From the cell containing the given text, extract its center point as (x, y) coordinate. 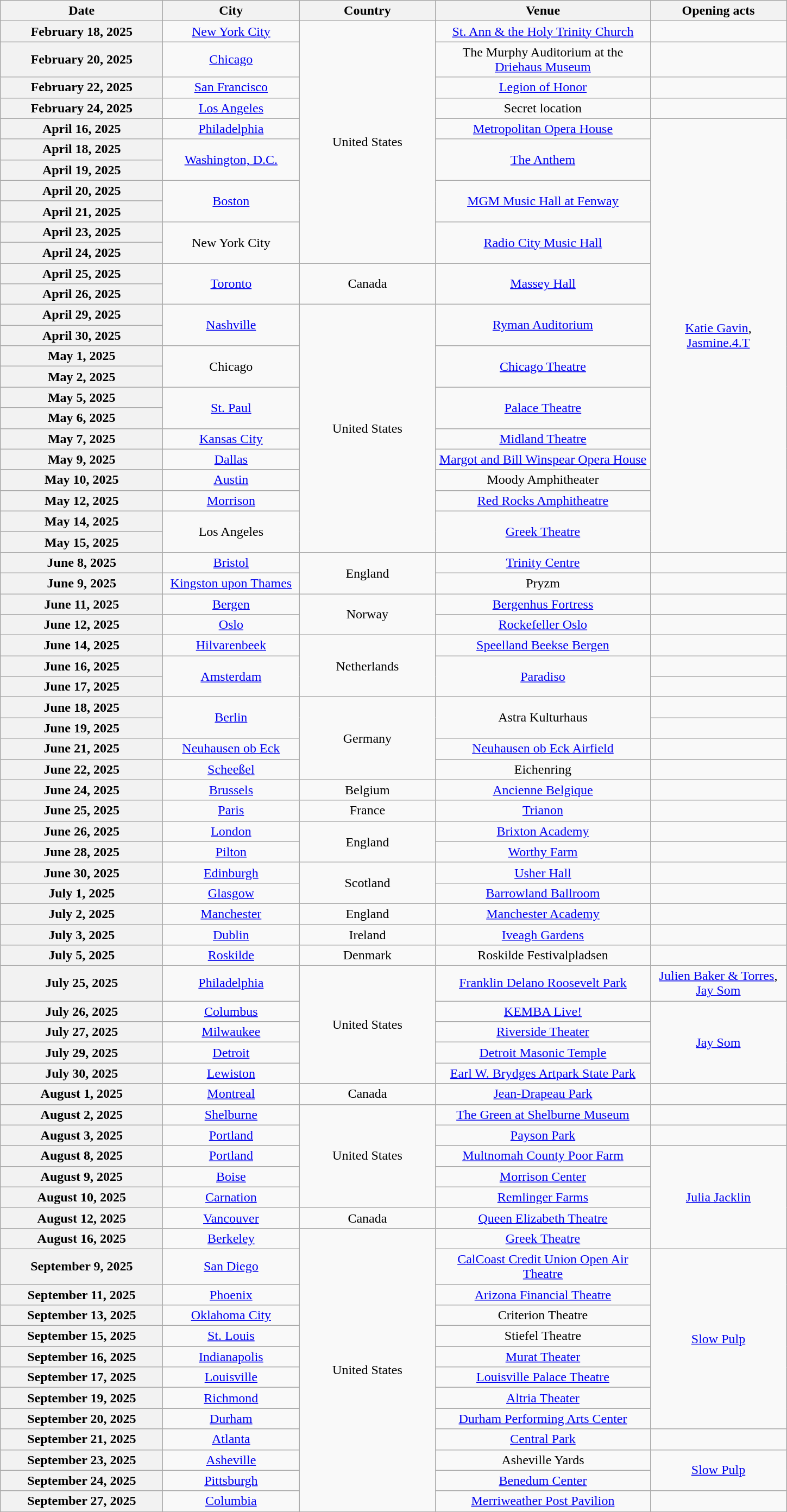
July 27, 2025 (81, 1032)
April 29, 2025 (81, 315)
August 10, 2025 (81, 1197)
July 3, 2025 (81, 934)
September 23, 2025 (81, 1460)
Worthy Farm (543, 852)
April 23, 2025 (81, 232)
Massey Hall (543, 283)
August 16, 2025 (81, 1238)
Iveagh Gardens (543, 934)
Boston (231, 201)
City (231, 11)
Oklahoma City (231, 1315)
Katie Gavin, Jasmine.4.T (718, 336)
August 12, 2025 (81, 1218)
France (367, 811)
Payson Park (543, 1135)
KEMBA Live! (543, 1011)
June 28, 2025 (81, 852)
Paradiso (543, 676)
Riverside Theater (543, 1032)
Remlinger Farms (543, 1197)
MGM Music Hall at Fenway (543, 201)
Roskilde (231, 956)
Murat Theater (543, 1357)
June 22, 2025 (81, 769)
Stiefel Theatre (543, 1336)
August 2, 2025 (81, 1115)
Louisville (231, 1377)
Kansas City (231, 439)
April 16, 2025 (81, 129)
Boise (231, 1176)
Trinity Centre (543, 562)
The Anthem (543, 160)
Ireland (367, 934)
Date (81, 11)
February 20, 2025 (81, 60)
Oslo (231, 625)
June 14, 2025 (81, 646)
Brussels (231, 790)
Ryman Auditorium (543, 325)
Pryzm (543, 583)
Phoenix (231, 1295)
Nashville (231, 325)
Legion of Honor (543, 87)
Atlanta (231, 1439)
Vancouver (231, 1218)
Opening acts (718, 11)
Germany (367, 738)
Durham Performing Arts Center (543, 1419)
June 17, 2025 (81, 687)
Barrowland Ballroom (543, 893)
May 9, 2025 (81, 459)
Bergen (231, 604)
Chicago Theatre (543, 366)
July 5, 2025 (81, 956)
Manchester (231, 914)
Brixton Academy (543, 831)
Netherlands (367, 666)
Belgium (367, 790)
Toronto (231, 283)
Dallas (231, 459)
July 26, 2025 (81, 1011)
Country (367, 11)
Criterion Theatre (543, 1315)
Columbia (231, 1501)
May 14, 2025 (81, 521)
St. Paul (231, 408)
Arizona Financial Theatre (543, 1295)
July 30, 2025 (81, 1073)
Glasgow (231, 893)
Moody Amphitheater (543, 480)
Ancienne Belgique (543, 790)
June 12, 2025 (81, 625)
April 21, 2025 (81, 211)
Bergenhus Fortress (543, 604)
Washington, D.C. (231, 160)
June 21, 2025 (81, 749)
Multnomah County Poor Farm (543, 1156)
April 18, 2025 (81, 149)
St. Ann & the Holy Trinity Church (543, 31)
August 9, 2025 (81, 1176)
Usher Hall (543, 872)
April 26, 2025 (81, 294)
Julien Baker & Torres, Jay Som (718, 984)
February 18, 2025 (81, 31)
June 9, 2025 (81, 583)
September 19, 2025 (81, 1398)
July 25, 2025 (81, 984)
May 10, 2025 (81, 480)
Bristol (231, 562)
Detroit Masonic Temple (543, 1053)
Berlin (231, 718)
Asheville Yards (543, 1460)
August 1, 2025 (81, 1094)
Hilvarenbeek (231, 646)
The Murphy Auditorium at the Driehaus Museum (543, 60)
Asheville (231, 1460)
Metropolitan Opera House (543, 129)
September 15, 2025 (81, 1336)
Columbus (231, 1011)
Scotland (367, 883)
June 25, 2025 (81, 811)
April 20, 2025 (81, 191)
Indianapolis (231, 1357)
April 30, 2025 (81, 336)
Earl W. Brydges Artpark State Park (543, 1073)
August 3, 2025 (81, 1135)
Morrison (231, 501)
July 29, 2025 (81, 1053)
April 25, 2025 (81, 273)
Austin (231, 480)
Edinburgh (231, 872)
Speelland Beekse Bergen (543, 646)
May 1, 2025 (81, 356)
Altria Theater (543, 1398)
September 21, 2025 (81, 1439)
February 22, 2025 (81, 87)
June 26, 2025 (81, 831)
Benedum Center (543, 1481)
Merriweather Post Pavilion (543, 1501)
Franklin Delano Roosevelt Park (543, 984)
September 9, 2025 (81, 1266)
June 16, 2025 (81, 666)
June 8, 2025 (81, 562)
Secret location (543, 108)
Red Rocks Amphitheatre (543, 501)
May 2, 2025 (81, 377)
Scheeßel (231, 769)
Milwaukee (231, 1032)
June 11, 2025 (81, 604)
The Green at Shelburne Museum (543, 1115)
Amsterdam (231, 676)
Dublin (231, 934)
Jay Som (718, 1042)
Venue (543, 11)
Denmark (367, 956)
Pilton (231, 852)
April 19, 2025 (81, 170)
San Francisco (231, 87)
Roskilde Festivalpladsen (543, 956)
Margot and Bill Winspear Opera House (543, 459)
Durham (231, 1419)
St. Louis (231, 1336)
Lewiston (231, 1073)
Julia Jacklin (718, 1197)
Neuhausen ob Eck Airfield (543, 749)
September 20, 2025 (81, 1419)
Louisville Palace Theatre (543, 1377)
Astra Kulturhaus (543, 718)
May 5, 2025 (81, 397)
September 11, 2025 (81, 1295)
Trianon (543, 811)
Richmond (231, 1398)
September 16, 2025 (81, 1357)
Detroit (231, 1053)
Eichenring (543, 769)
London (231, 831)
August 8, 2025 (81, 1156)
June 30, 2025 (81, 872)
Norway (367, 615)
February 24, 2025 (81, 108)
Berkeley (231, 1238)
Neuhausen ob Eck (231, 749)
April 24, 2025 (81, 252)
Queen Elizabeth Theatre (543, 1218)
June 18, 2025 (81, 707)
September 17, 2025 (81, 1377)
September 27, 2025 (81, 1501)
Jean-Drapeau Park (543, 1094)
June 24, 2025 (81, 790)
Palace Theatre (543, 408)
San Diego (231, 1266)
Central Park (543, 1439)
CalCoast Credit Union Open Air Theatre (543, 1266)
Rockefeller Oslo (543, 625)
Morrison Center (543, 1176)
May 7, 2025 (81, 439)
Carnation (231, 1197)
Montreal (231, 1094)
July 2, 2025 (81, 914)
Midland Theatre (543, 439)
July 1, 2025 (81, 893)
September 24, 2025 (81, 1481)
May 12, 2025 (81, 501)
May 15, 2025 (81, 542)
Manchester Academy (543, 914)
Kingston upon Thames (231, 583)
May 6, 2025 (81, 418)
Radio City Music Hall (543, 242)
Shelburne (231, 1115)
June 19, 2025 (81, 728)
Pittsburgh (231, 1481)
September 13, 2025 (81, 1315)
Paris (231, 811)
